Provide the [X, Y] coordinate of the cell's center where the given text is located.  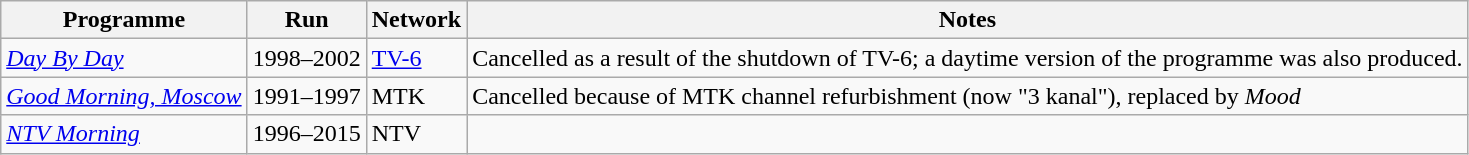
Run [306, 20]
Good Morning, Moscow [124, 96]
Network [416, 20]
1991–1997 [306, 96]
Day By Day [124, 58]
Notes [968, 20]
TV-6 [416, 58]
MTK [416, 96]
NTV [416, 134]
Cancelled as a result of the shutdown of TV-6; a daytime version of the programme was also produced. [968, 58]
Cancelled because of MTK channel refurbishment (now "3 kanal"), replaced by Mood [968, 96]
1998–2002 [306, 58]
1996–2015 [306, 134]
Programme [124, 20]
NTV Morning [124, 134]
